From the cell containing the given text, extract its center point as (X, Y) coordinate. 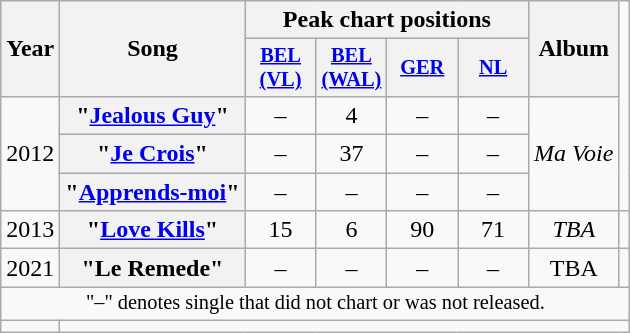
GER (422, 68)
"Je Crois" (152, 154)
6 (352, 230)
"Apprends-moi" (152, 192)
Year (30, 49)
37 (352, 154)
"–" denotes single that did not chart or was not released. (316, 304)
Ma Voie (574, 153)
Peak chart positions (386, 20)
"Jealous Guy" (152, 115)
15 (280, 230)
"Love Kills" (152, 230)
2013 (30, 230)
2021 (30, 268)
"Le Remede" (152, 268)
2012 (30, 153)
Song (152, 49)
BEL(VL) (280, 68)
90 (422, 230)
Album (574, 49)
71 (494, 230)
4 (352, 115)
NL (494, 68)
BEL(WAL) (352, 68)
